Find where the given text appears and provide that cell's center as [X, Y] coordinate. 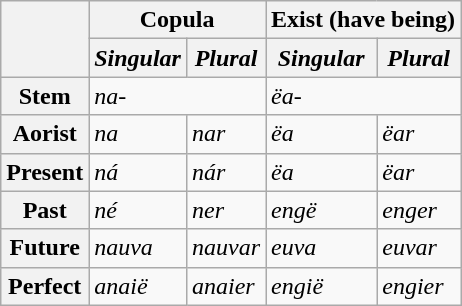
ner [226, 210]
engië [322, 286]
Aorist [45, 134]
euvar [419, 248]
ná [138, 172]
Future [45, 248]
anaier [226, 286]
na- [178, 96]
né [138, 210]
ëa- [364, 96]
nauvar [226, 248]
enger [419, 210]
nár [226, 172]
Stem [45, 96]
euva [322, 248]
na [138, 134]
Past [45, 210]
nauva [138, 248]
Copula [178, 20]
Exist (have being) [364, 20]
engë [322, 210]
anaië [138, 286]
nar [226, 134]
Present [45, 172]
Perfect [45, 286]
engier [419, 286]
